Find where the given text appears and provide that cell's center as (x, y) coordinate. 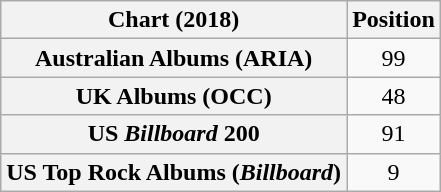
99 (394, 58)
48 (394, 96)
Chart (2018) (174, 20)
UK Albums (OCC) (174, 96)
US Billboard 200 (174, 134)
Position (394, 20)
US Top Rock Albums (Billboard) (174, 172)
9 (394, 172)
Australian Albums (ARIA) (174, 58)
91 (394, 134)
